For the text-containing cell, return its midpoint in (x, y) coordinate format. 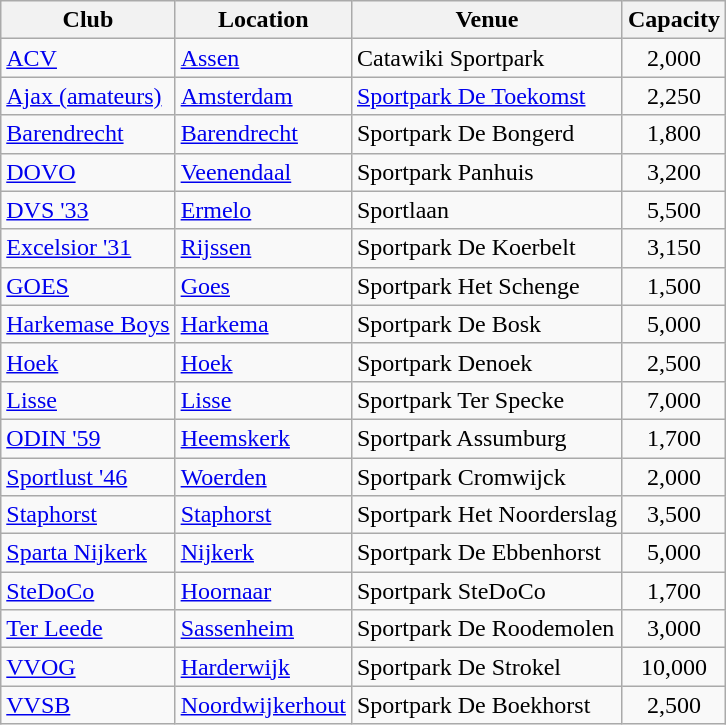
3,150 (674, 248)
Sportpark SteDoCo (486, 591)
3,000 (674, 629)
ACV (88, 58)
SteDoCo (88, 591)
3,200 (674, 172)
DOVO (88, 172)
Excelsior '31 (88, 248)
Amsterdam (263, 96)
10,000 (674, 667)
Nijkerk (263, 553)
Ter Leede (88, 629)
Noordwijkerhout (263, 705)
GOES (88, 286)
Harkemase Boys (88, 324)
Woerden (263, 477)
Sportpark De Ebbenhorst (486, 553)
Club (88, 20)
Sportpark De Bongerd (486, 134)
Sportpark Het Schenge (486, 286)
Capacity (674, 20)
ODIN '59 (88, 438)
Sparta Nijkerk (88, 553)
Sportpark De Roodemolen (486, 629)
Sportpark De Boekhorst (486, 705)
1,800 (674, 134)
Sportlust '46 (88, 477)
Goes (263, 286)
VVSB (88, 705)
Harkema (263, 324)
Sportpark Cromwijck (486, 477)
Sportpark De Toekomst (486, 96)
Ajax (amateurs) (88, 96)
Rijssen (263, 248)
Sportpark Denoek (486, 362)
VVOG (88, 667)
Hoornaar (263, 591)
7,000 (674, 400)
2,250 (674, 96)
Sportpark De Strokel (486, 667)
Venue (486, 20)
Harderwijk (263, 667)
Veenendaal (263, 172)
DVS '33 (88, 210)
Sassenheim (263, 629)
Heemskerk (263, 438)
1,500 (674, 286)
Catawiki Sportpark (486, 58)
Sportlaan (486, 210)
Sportpark Panhuis (486, 172)
3,500 (674, 515)
Sportpark Assumburg (486, 438)
Sportpark Ter Specke (486, 400)
Sportpark De Koerbelt (486, 248)
Assen (263, 58)
Ermelo (263, 210)
5,500 (674, 210)
Sportpark Het Noorderslag (486, 515)
Sportpark De Bosk (486, 324)
Location (263, 20)
